Identify which cell holds the provided text, then report its (x, y) central coordinate. 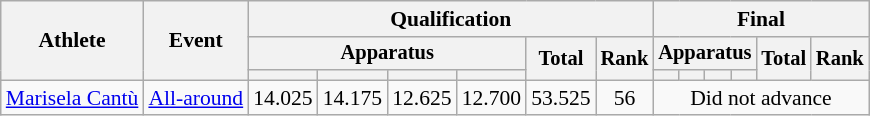
14.025 (282, 98)
53.525 (560, 98)
12.700 (492, 98)
Did not advance (760, 98)
All-around (196, 98)
Final (760, 19)
12.625 (422, 98)
Event (196, 40)
Qualification (450, 19)
14.175 (352, 98)
56 (625, 98)
Marisela Cantù (72, 98)
Athlete (72, 40)
